Extract the [x, y] coordinate from the center of the cell holding the provided text.  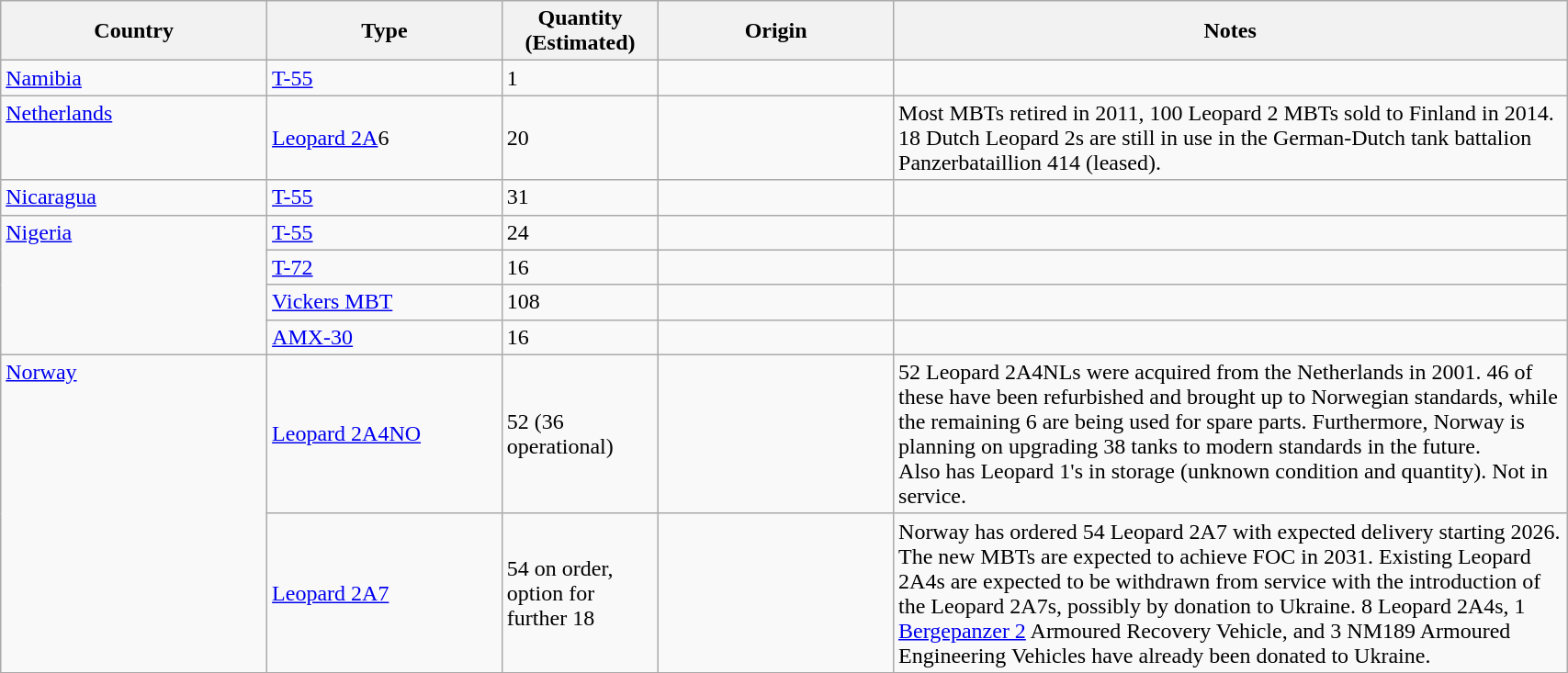
Leopard 2A6 [385, 138]
Country [134, 31]
Vickers MBT [385, 302]
31 [580, 197]
52 (36 operational) [580, 433]
Nicaragua [134, 197]
Leopard 2A4NO [385, 433]
Namibia [134, 78]
T-72 [385, 267]
Origin [776, 31]
20 [580, 138]
24 [580, 232]
1 [580, 78]
108 [580, 302]
Leopard 2A7 [385, 593]
Netherlands [134, 138]
Notes [1231, 31]
Quantity (Estimated) [580, 31]
54 on order, option for further 18 [580, 593]
Nigeria [134, 285]
Type [385, 31]
Norway [134, 513]
AMX-30 [385, 337]
